Find where the given text appears and provide that cell's center as [X, Y] coordinate. 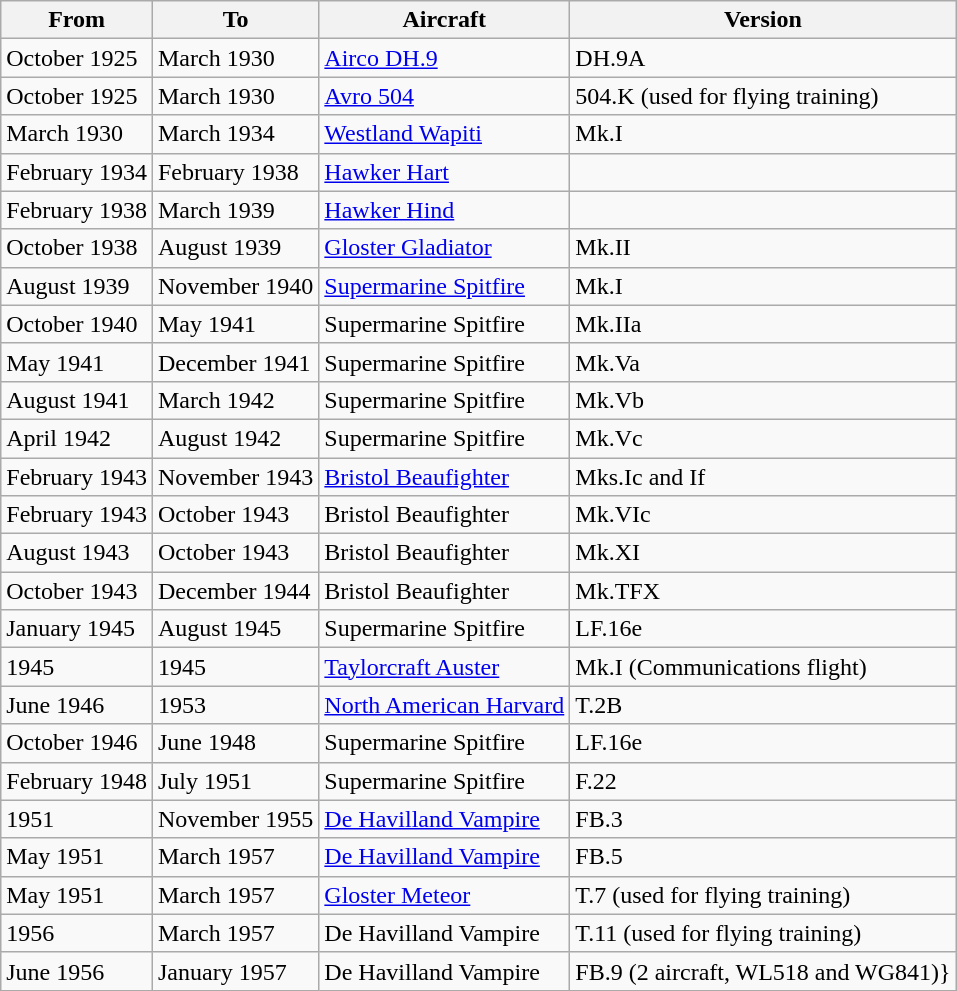
1951 [77, 819]
October 1940 [77, 324]
October 1938 [77, 248]
January 1957 [235, 971]
FB.9 (2 aircraft, WL518 and WG841)} [763, 971]
Mk.VIc [763, 515]
Mk.II [763, 248]
March 1942 [235, 400]
June 1956 [77, 971]
Mk.IIa [763, 324]
July 1951 [235, 781]
August 1943 [77, 553]
January 1945 [77, 629]
Mk.Vb [763, 400]
Gloster Gladiator [444, 248]
February 1948 [77, 781]
T.2B [763, 705]
June 1948 [235, 743]
DH.9A [763, 58]
1953 [235, 705]
Avro 504 [444, 96]
F.22 [763, 781]
FB.3 [763, 819]
October 1946 [77, 743]
August 1945 [235, 629]
Taylorcraft Auster [444, 667]
Mk.XI [763, 553]
March 1934 [235, 134]
Version [763, 20]
504.K (used for flying training) [763, 96]
November 1940 [235, 286]
From [77, 20]
Mk.TFX [763, 591]
Mks.Ic and If [763, 477]
Gloster Meteor [444, 895]
April 1942 [77, 438]
T.7 (used for flying training) [763, 895]
Airco DH.9 [444, 58]
June 1946 [77, 705]
T.11 (used for flying training) [763, 933]
Mk.I (Communications flight) [763, 667]
To [235, 20]
August 1941 [77, 400]
Mk.Vc [763, 438]
December 1941 [235, 362]
1956 [77, 933]
August 1942 [235, 438]
November 1955 [235, 819]
Mk.Va [763, 362]
March 1939 [235, 210]
Aircraft [444, 20]
FB.5 [763, 857]
North American Harvard [444, 705]
Hawker Hart [444, 172]
November 1943 [235, 477]
Westland Wapiti [444, 134]
Hawker Hind [444, 210]
February 1934 [77, 172]
December 1944 [235, 591]
